Capture the cell that displays the provided text and extract its [X, Y] central coordinate. 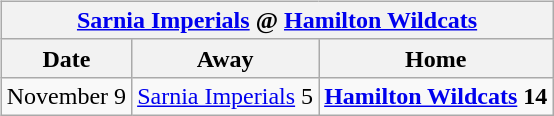
November 9 [66, 96]
Date [66, 58]
Home [436, 58]
Away [226, 58]
Hamilton Wildcats 14 [436, 96]
Sarnia Imperials @ Hamilton Wildcats [277, 20]
Sarnia Imperials 5 [226, 96]
